Capture the cell that displays the provided text and extract its [X, Y] central coordinate. 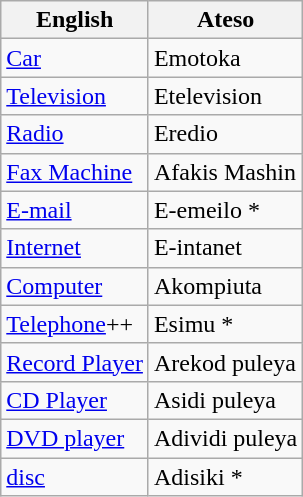
Adisiki * [225, 477]
Internet [75, 248]
Fax Machine [75, 172]
Emotoka [225, 58]
Record Player [75, 362]
Car [75, 58]
Television [75, 96]
English [75, 20]
Computer [75, 286]
Asidi puleya [225, 400]
E-mail [75, 210]
Radio [75, 134]
Telephone++ [75, 324]
Eredio [225, 134]
Etelevision [225, 96]
disc [75, 477]
Adividi puleya [225, 438]
Arekod puleya [225, 362]
DVD player [75, 438]
Ateso [225, 20]
Esimu * [225, 324]
CD Player [75, 400]
E-intanet [225, 248]
Akompiuta [225, 286]
E-emeilo * [225, 210]
Afakis Mashin [225, 172]
